Provide the (x, y) coordinate of the cell's center where the given text is located.  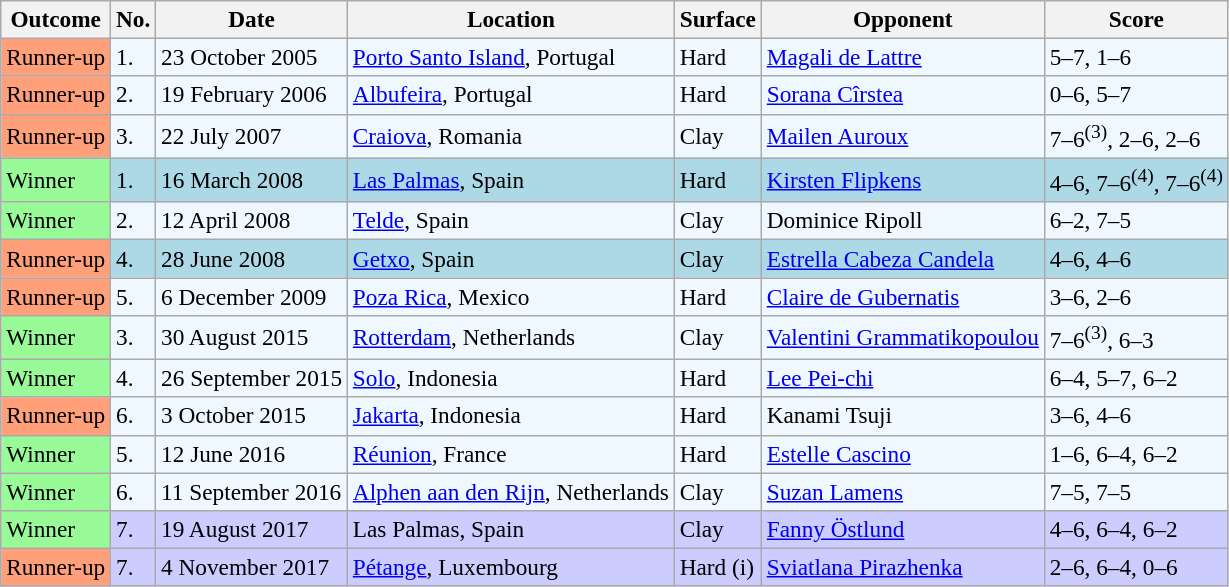
23 October 2005 (252, 57)
Score (1136, 19)
12 April 2008 (252, 221)
Sviatlana Pirazhenka (902, 567)
12 June 2016 (252, 454)
Albufeira, Portugal (510, 95)
Craiova, Romania (510, 136)
7–5, 7–5 (1136, 491)
3–6, 4–6 (1136, 416)
Sorana Cîrstea (902, 95)
4–6, 4–6 (1136, 258)
Opponent (902, 19)
Kanami Tsuji (902, 416)
Lee Pei-chi (902, 378)
6–2, 7–5 (1136, 221)
6 December 2009 (252, 296)
Valentini Grammatikopoulou (902, 337)
Outcome (56, 19)
Date (252, 19)
Poza Rica, Mexico (510, 296)
Estrella Cabeza Candela (902, 258)
Telde, Spain (510, 221)
Jakarta, Indonesia (510, 416)
22 July 2007 (252, 136)
Claire de Gubernatis (902, 296)
2–6, 6–4, 0–6 (1136, 567)
0–6, 5–7 (1136, 95)
28 June 2008 (252, 258)
3 October 2015 (252, 416)
Fanny Östlund (902, 529)
11 September 2016 (252, 491)
Getxo, Spain (510, 258)
26 September 2015 (252, 378)
7–6(3), 6–3 (1136, 337)
6–4, 5–7, 6–2 (1136, 378)
Location (510, 19)
Dominice Ripoll (902, 221)
7–6(3), 2–6, 2–6 (1136, 136)
Solo, Indonesia (510, 378)
4 November 2017 (252, 567)
19 August 2017 (252, 529)
4–6, 6–4, 6–2 (1136, 529)
Mailen Auroux (902, 136)
No. (134, 19)
Magali de Lattre (902, 57)
Alphen aan den Rijn, Netherlands (510, 491)
19 February 2006 (252, 95)
Pétange, Luxembourg (510, 567)
3–6, 2–6 (1136, 296)
Suzan Lamens (902, 491)
5–7, 1–6 (1136, 57)
Kirsten Flipkens (902, 180)
Réunion, France (510, 454)
Estelle Cascino (902, 454)
Surface (718, 19)
Hard (i) (718, 567)
1–6, 6–4, 6–2 (1136, 454)
30 August 2015 (252, 337)
Rotterdam, Netherlands (510, 337)
4–6, 7–6(4), 7–6(4) (1136, 180)
Porto Santo Island, Portugal (510, 57)
16 March 2008 (252, 180)
